Return [x, y] of the center of cell containing provided text 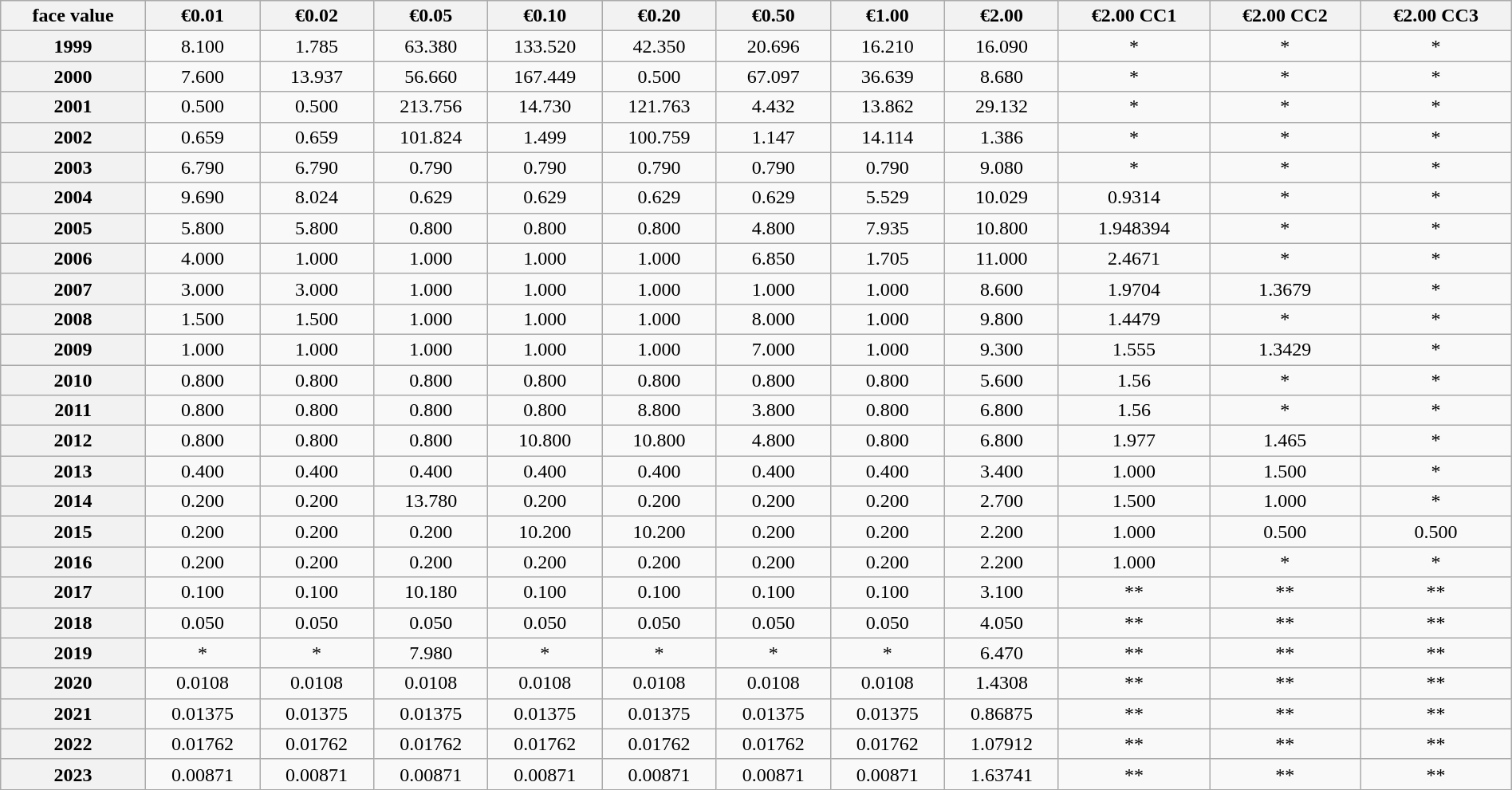
1.07912 [1002, 744]
29.132 [1002, 107]
€2.00 CC3 [1435, 16]
3.100 [1002, 592]
9.300 [1002, 349]
4.432 [774, 107]
8.000 [774, 319]
9.800 [1002, 319]
€0.20 [659, 16]
1.386 [1002, 137]
13.937 [317, 77]
2000 [73, 77]
3.800 [774, 411]
7.000 [774, 349]
€1.00 [887, 16]
2013 [73, 471]
121.763 [659, 107]
2005 [73, 228]
13.862 [887, 107]
8.600 [1002, 289]
2.4671 [1134, 258]
6.470 [1002, 653]
8.680 [1002, 77]
8.800 [659, 411]
2009 [73, 349]
2018 [73, 623]
€2.00 CC2 [1286, 16]
56.660 [431, 77]
2001 [73, 107]
1.948394 [1134, 228]
2.700 [1002, 501]
1.63741 [1002, 774]
101.824 [431, 137]
1.465 [1286, 441]
6.850 [774, 258]
8.024 [317, 198]
2017 [73, 592]
7.980 [431, 653]
8.100 [203, 46]
€0.10 [545, 16]
213.756 [431, 107]
10.180 [431, 592]
2003 [73, 167]
1.785 [317, 46]
2022 [73, 744]
100.759 [659, 137]
€0.01 [203, 16]
2020 [73, 683]
2019 [73, 653]
20.696 [774, 46]
1.977 [1134, 441]
5.529 [887, 198]
0.9314 [1134, 198]
133.520 [545, 46]
€2.00 CC1 [1134, 16]
5.600 [1002, 380]
2011 [73, 411]
2012 [73, 441]
4.050 [1002, 623]
14.114 [887, 137]
1.4479 [1134, 319]
14.730 [545, 107]
167.449 [545, 77]
2006 [73, 258]
1.3679 [1286, 289]
face value [73, 16]
2016 [73, 562]
4.000 [203, 258]
2021 [73, 713]
1.555 [1134, 349]
2007 [73, 289]
€0.50 [774, 16]
€2.00 [1002, 16]
1.147 [774, 137]
3.400 [1002, 471]
36.639 [887, 77]
42.350 [659, 46]
2023 [73, 774]
€0.02 [317, 16]
9.690 [203, 198]
1.4308 [1002, 683]
7.600 [203, 77]
1.705 [887, 258]
11.000 [1002, 258]
63.380 [431, 46]
67.097 [774, 77]
7.935 [887, 228]
2010 [73, 380]
2002 [73, 137]
16.210 [887, 46]
2014 [73, 501]
2008 [73, 319]
1.499 [545, 137]
10.029 [1002, 198]
1.3429 [1286, 349]
€0.05 [431, 16]
16.090 [1002, 46]
2004 [73, 198]
1999 [73, 46]
13.780 [431, 501]
9.080 [1002, 167]
0.86875 [1002, 713]
2015 [73, 532]
1.9704 [1134, 289]
